Output the (X, Y) coordinate of the center of the cell containing the given text.  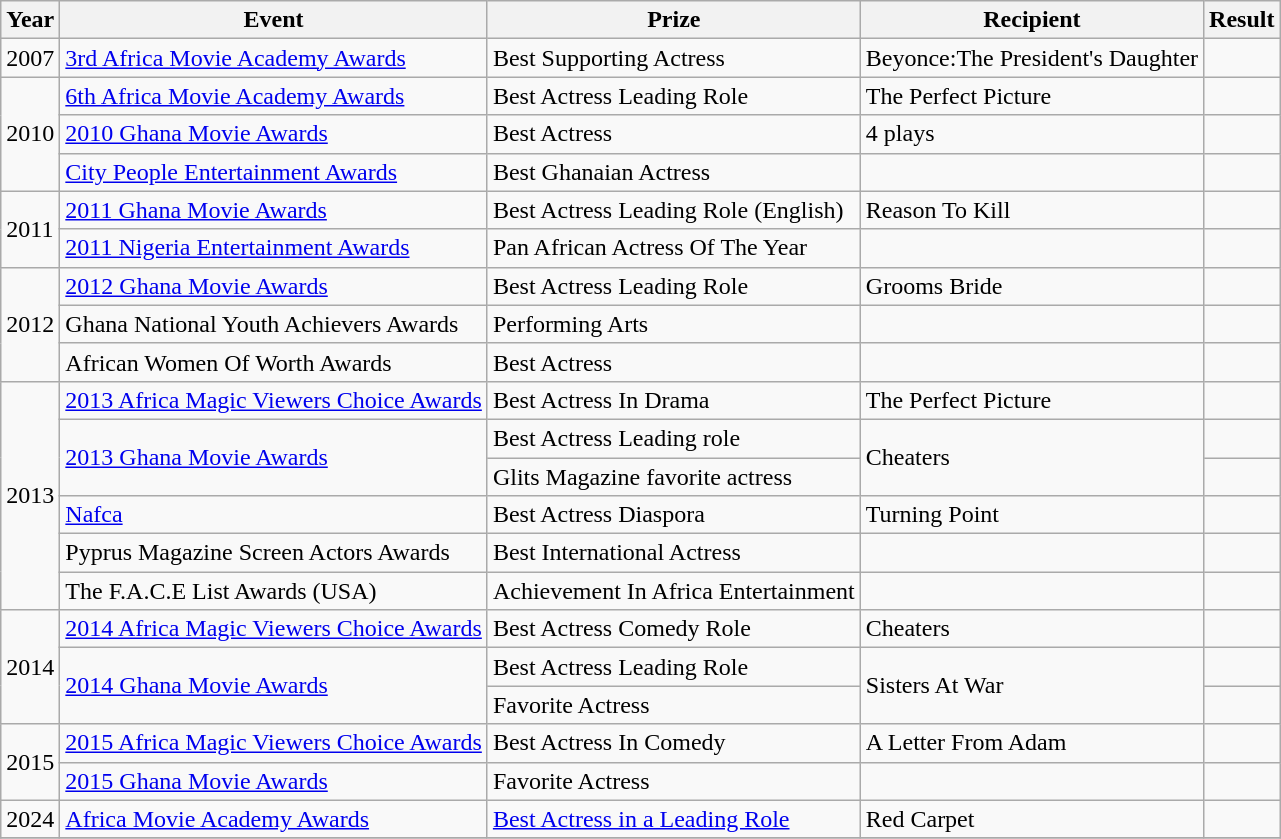
2012 Ghana Movie Awards (274, 286)
2015 (30, 762)
2010 Ghana Movie Awards (274, 134)
Best Ghanaian Actress (674, 172)
Best Actress In Comedy (674, 743)
Beyonce:The President's Daughter (1032, 58)
Best Actress Leading Role (English) (674, 210)
3rd Africa Movie Academy Awards (274, 58)
Reason To Kill (1032, 210)
Glits Magazine favorite actress (674, 477)
Grooms Bride (1032, 286)
A Letter From Adam (1032, 743)
Result (1242, 20)
Event (274, 20)
Year (30, 20)
Performing Arts (674, 324)
6th Africa Movie Academy Awards (274, 96)
Prize (674, 20)
2014 Ghana Movie Awards (274, 686)
African Women Of Worth Awards (274, 362)
2013 Ghana Movie Awards (274, 457)
Best Actress in a Leading Role (674, 819)
Best Supporting Actress (674, 58)
Ghana National Youth Achievers Awards (274, 324)
Recipient (1032, 20)
City People Entertainment Awards (274, 172)
Best Actress Leading role (674, 438)
The F.A.C.E List Awards (USA) (274, 591)
2010 (30, 134)
Sisters At War (1032, 686)
Best Actress Comedy Role (674, 629)
2012 (30, 324)
2011 Nigeria Entertainment Awards (274, 248)
2015 Africa Magic Viewers Choice Awards (274, 743)
Achievement In Africa Entertainment (674, 591)
Best Actress In Drama (674, 400)
Pyprus Magazine Screen Actors Awards (274, 553)
Pan African Actress Of The Year (674, 248)
2007 (30, 58)
Turning Point (1032, 515)
Best International Actress (674, 553)
2011 Ghana Movie Awards (274, 210)
2013 (30, 495)
2015 Ghana Movie Awards (274, 781)
4 plays (1032, 134)
2013 Africa Magic Viewers Choice Awards (274, 400)
2014 (30, 667)
2014 Africa Magic Viewers Choice Awards (274, 629)
Red Carpet (1032, 819)
2024 (30, 819)
2011 (30, 229)
Africa Movie Academy Awards (274, 819)
Best Actress Diaspora (674, 515)
Nafca (274, 515)
